Determine the (X, Y) coordinate at the center of the cell enclosing the given text.  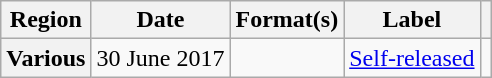
30 June 2017 (160, 58)
Various (46, 58)
Label (412, 20)
Format(s) (287, 20)
Date (160, 20)
Region (46, 20)
Self-released (412, 58)
